Return [X, Y] of the center of cell containing provided text 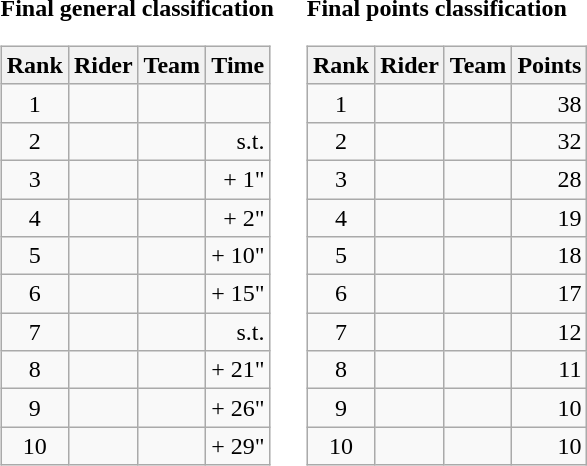
12 [550, 332]
+ 15" [238, 294]
19 [550, 217]
17 [550, 294]
+ 26" [238, 408]
11 [550, 370]
Time [238, 65]
+ 1" [238, 179]
28 [550, 179]
+ 21" [238, 370]
+ 2" [238, 217]
+ 29" [238, 446]
+ 10" [238, 256]
38 [550, 103]
Points [550, 65]
32 [550, 141]
18 [550, 256]
